From the cell containing the given text, extract its center point as (x, y) coordinate. 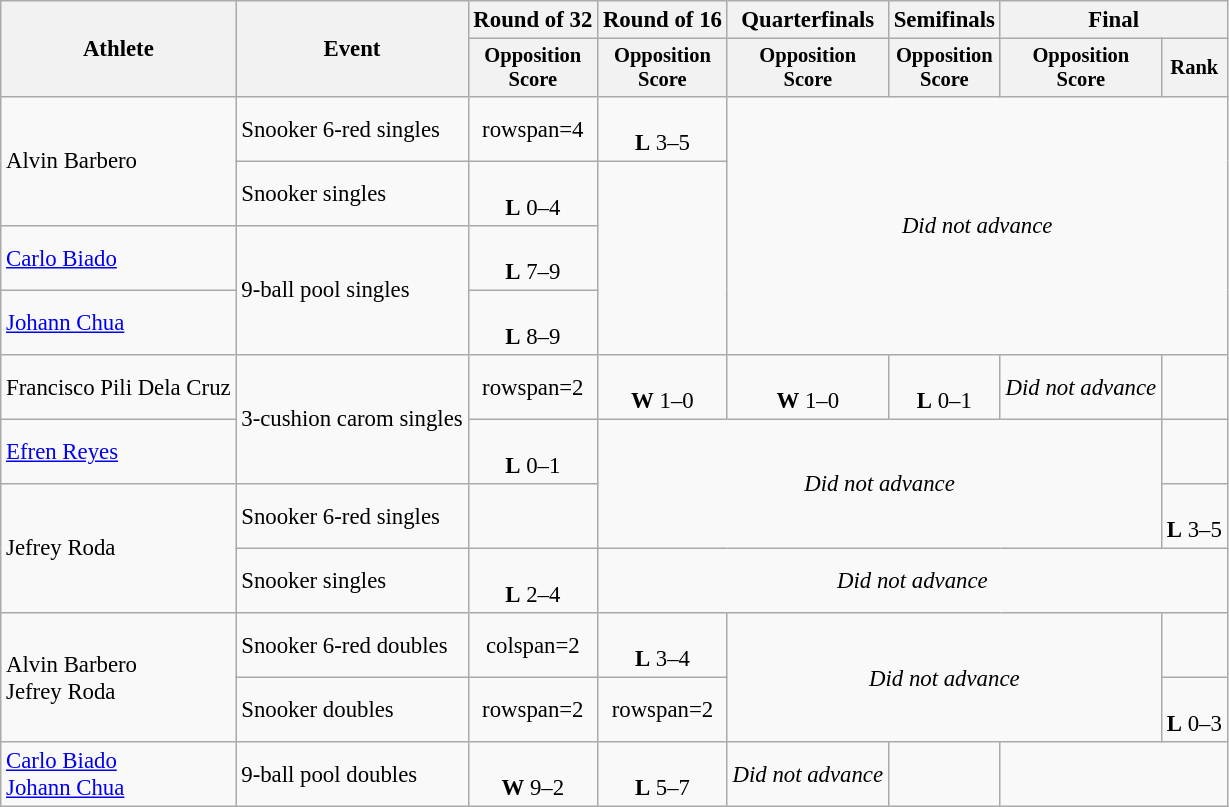
L 0–4 (533, 194)
Francisco Pili Dela Cruz (118, 388)
L 2–4 (533, 580)
Round of 16 (663, 20)
Johann Chua (118, 322)
L 0–3 (1194, 710)
Snooker 6-red doubles (352, 646)
W 9–2 (533, 774)
Efren Reyes (118, 452)
Alvin Barbero (118, 160)
colspan=2 (533, 646)
Jefrey Roda (118, 548)
Athlete (118, 48)
L 8–9 (533, 322)
Rank (1194, 68)
Carlo BiadoJohann Chua (118, 774)
Snooker doubles (352, 710)
L 7–9 (533, 258)
Quarterfinals (808, 20)
rowspan=4 (533, 128)
Carlo Biado (118, 258)
L 5–7 (663, 774)
9-ball pool singles (352, 290)
Final (1114, 20)
Semifinals (944, 20)
3-cushion carom singles (352, 420)
Round of 32 (533, 20)
Alvin BarberoJefrey Roda (118, 678)
Event (352, 48)
L 3–4 (663, 646)
9-ball pool doubles (352, 774)
